Determine the [x, y] coordinate at the center of the cell enclosing the given text.  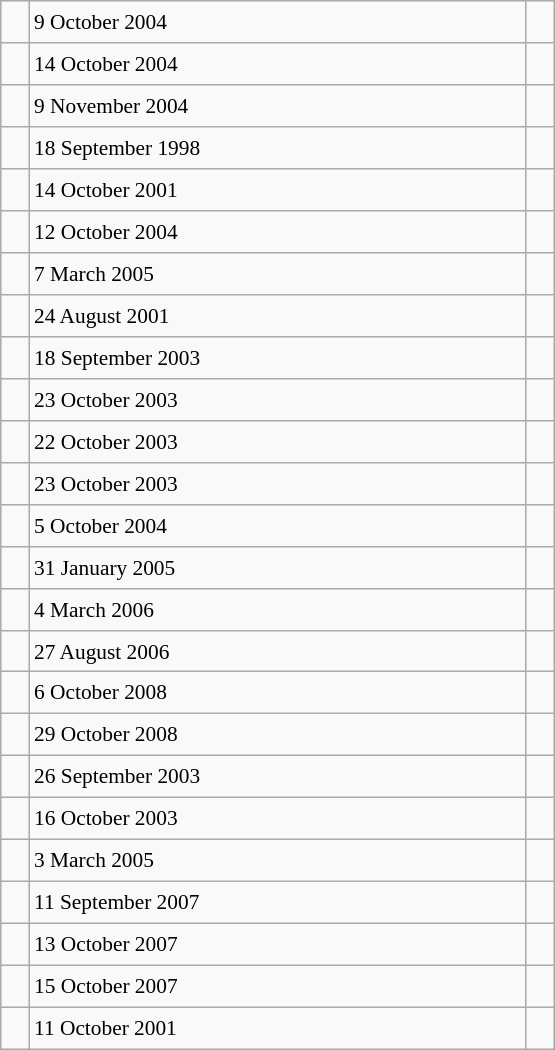
6 October 2008 [278, 693]
31 January 2005 [278, 567]
11 October 2001 [278, 1028]
9 October 2004 [278, 22]
14 October 2001 [278, 190]
29 October 2008 [278, 735]
12 October 2004 [278, 232]
9 November 2004 [278, 106]
27 August 2006 [278, 651]
24 August 2001 [278, 316]
15 October 2007 [278, 986]
18 September 2003 [278, 358]
4 March 2006 [278, 609]
14 October 2004 [278, 64]
11 September 2007 [278, 903]
16 October 2003 [278, 819]
5 October 2004 [278, 525]
7 March 2005 [278, 274]
18 September 1998 [278, 148]
13 October 2007 [278, 945]
26 September 2003 [278, 777]
3 March 2005 [278, 861]
22 October 2003 [278, 441]
